From the cell containing the given text, extract its center point as [X, Y] coordinate. 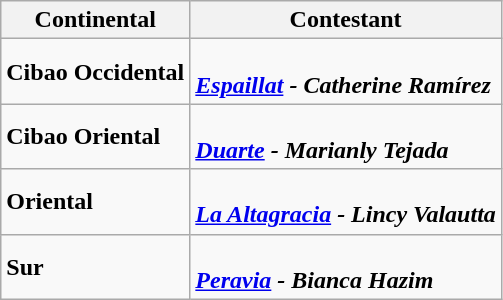
La Altagracia - Lincy Valautta [346, 202]
Espaillat - Catherine Ramírez [346, 72]
Continental [96, 20]
Cibao Occidental [96, 72]
Contestant [346, 20]
Cibao Oriental [96, 136]
Duarte - Marianly Tejada [346, 136]
Peravia - Bianca Hazim [346, 266]
Sur [96, 266]
Oriental [96, 202]
